Determine the [x, y] coordinate at the center of the cell enclosing the given text.  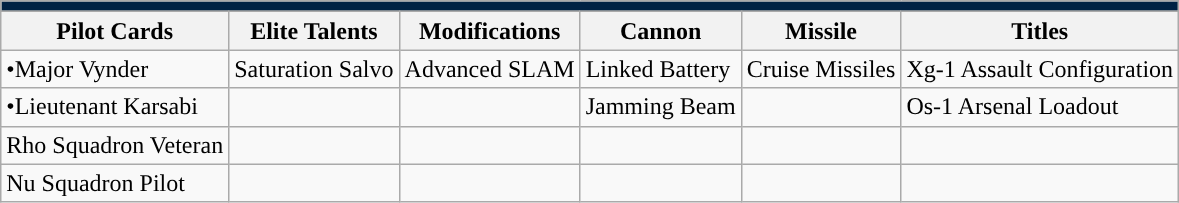
Linked Battery [660, 69]
Nu Squadron Pilot [115, 183]
•Major Vynder [115, 69]
Saturation Salvo [314, 69]
Rho Squadron Veteran [115, 145]
Os-1 Arsenal Loadout [1040, 107]
Advanced SLAM [490, 69]
Modifications [490, 31]
Titles [1040, 31]
Elite Talents [314, 31]
Pilot Cards [115, 31]
Cannon [660, 31]
Cruise Missiles [821, 69]
Xg-1 Assault Configuration [1040, 69]
•Lieutenant Karsabi [115, 107]
Missile [821, 31]
Jamming Beam [660, 107]
